Output the (x, y) coordinate of the center of the cell containing the given text.  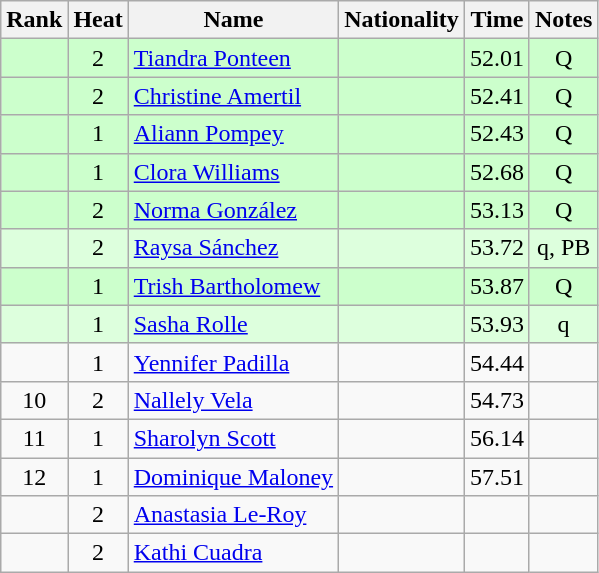
53.93 (496, 324)
Kathi Cuadra (233, 553)
Christine Amertil (233, 96)
Anastasia Le-Roy (233, 515)
Sharolyn Scott (233, 438)
q, PB (563, 248)
Tiandra Ponteen (233, 58)
Notes (563, 20)
Aliann Pompey (233, 134)
52.41 (496, 96)
11 (34, 438)
12 (34, 477)
10 (34, 400)
Sasha Rolle (233, 324)
53.13 (496, 210)
57.51 (496, 477)
54.44 (496, 362)
53.72 (496, 248)
52.68 (496, 172)
Time (496, 20)
Heat (98, 20)
Nationality (402, 20)
Rank (34, 20)
Clora Williams (233, 172)
Raysa Sánchez (233, 248)
Name (233, 20)
q (563, 324)
Dominique Maloney (233, 477)
Trish Bartholomew (233, 286)
52.43 (496, 134)
Nallely Vela (233, 400)
54.73 (496, 400)
Norma González (233, 210)
52.01 (496, 58)
53.87 (496, 286)
56.14 (496, 438)
Yennifer Padilla (233, 362)
